Capture the cell that displays the provided text and extract its [X, Y] central coordinate. 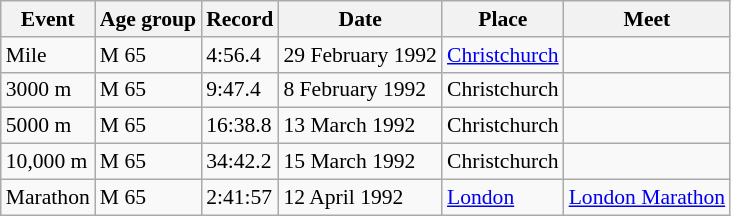
9:47.4 [240, 90]
5000 m [48, 126]
Mile [48, 55]
16:38.8 [240, 126]
Marathon [48, 197]
Meet [648, 19]
3000 m [48, 90]
London Marathon [648, 197]
Place [503, 19]
29 February 1992 [360, 55]
13 March 1992 [360, 126]
34:42.2 [240, 162]
10,000 m [48, 162]
Age group [148, 19]
Record [240, 19]
4:56.4 [240, 55]
Date [360, 19]
Event [48, 19]
London [503, 197]
2:41:57 [240, 197]
15 March 1992 [360, 162]
8 February 1992 [360, 90]
12 April 1992 [360, 197]
